Pinpoint the cell where the given text exists, returning its (X, Y) midpoint coordinate. 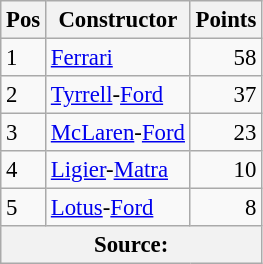
5 (24, 208)
2 (24, 95)
10 (226, 170)
Pos (24, 20)
58 (226, 58)
8 (226, 208)
4 (24, 170)
Points (226, 20)
1 (24, 58)
Ligier-Matra (118, 170)
Constructor (118, 20)
McLaren-Ford (118, 133)
Tyrrell-Ford (118, 95)
Lotus-Ford (118, 208)
37 (226, 95)
3 (24, 133)
23 (226, 133)
Ferrari (118, 58)
Source: (132, 245)
